Determine the (X, Y) coordinate at the center of the cell enclosing the given text.  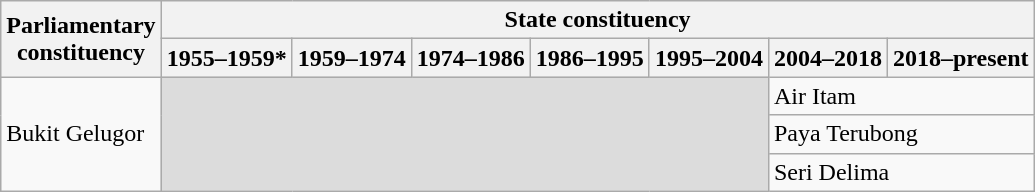
Parliamentaryconstituency (81, 39)
1995–2004 (708, 58)
1986–1995 (590, 58)
1974–1986 (470, 58)
1959–1974 (352, 58)
Bukit Gelugor (81, 134)
Paya Terubong (901, 134)
2004–2018 (828, 58)
2018–present (960, 58)
Air Itam (901, 96)
State constituency (598, 20)
1955–1959* (226, 58)
Seri Delima (901, 172)
